Search for the cell housing the specified text and yield its (X, Y) center coordinate. 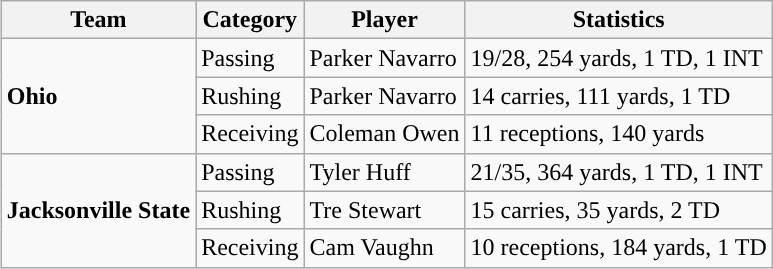
15 carries, 35 yards, 2 TD (618, 210)
Category (250, 20)
Ohio (98, 96)
10 receptions, 184 yards, 1 TD (618, 248)
Team (98, 20)
Player (384, 20)
14 carries, 111 yards, 1 TD (618, 96)
Coleman Owen (384, 134)
Statistics (618, 20)
Cam Vaughn (384, 248)
Tyler Huff (384, 172)
21/35, 364 yards, 1 TD, 1 INT (618, 172)
Tre Stewart (384, 210)
11 receptions, 140 yards (618, 134)
Jacksonville State (98, 210)
19/28, 254 yards, 1 TD, 1 INT (618, 58)
